Pinpoint the cell where the given text exists, returning its (x, y) midpoint coordinate. 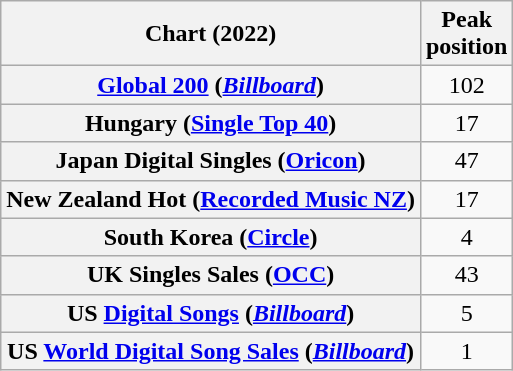
47 (466, 161)
43 (466, 275)
Global 200 (Billboard) (211, 85)
4 (466, 237)
Hungary (Single Top 40) (211, 123)
UK Singles Sales (OCC) (211, 275)
1 (466, 351)
5 (466, 313)
New Zealand Hot (Recorded Music NZ) (211, 199)
US World Digital Song Sales (Billboard) (211, 351)
South Korea (Circle) (211, 237)
Chart (2022) (211, 34)
102 (466, 85)
US Digital Songs (Billboard) (211, 313)
Japan Digital Singles (Oricon) (211, 161)
Peakposition (466, 34)
